Extract the [X, Y] coordinate from the center of the cell holding the provided text.  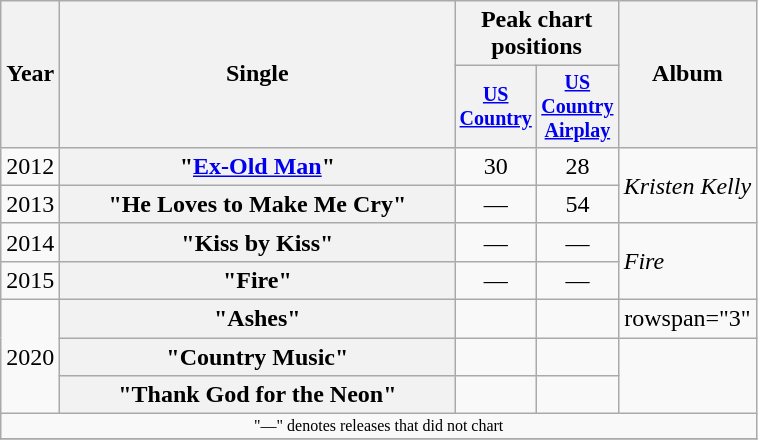
"Thank God for the Neon" [258, 395]
"—" denotes releases that did not chart [379, 426]
US Country [496, 106]
28 [578, 166]
Year [30, 74]
"Ex-Old Man" [258, 166]
Album [687, 74]
30 [496, 166]
2020 [30, 357]
"Kiss by Kiss" [258, 242]
2013 [30, 204]
54 [578, 204]
"He Loves to Make Me Cry" [258, 204]
"Country Music" [258, 357]
"Ashes" [258, 319]
US Country Airplay [578, 106]
2012 [30, 166]
"Fire" [258, 280]
Single [258, 74]
Peak chartpositions [536, 34]
2014 [30, 242]
2015 [30, 280]
Fire [687, 261]
Kristen Kelly [687, 185]
rowspan="3" [687, 319]
